Scan for the cell matching the given text and deliver its [X, Y] coordinate at center. 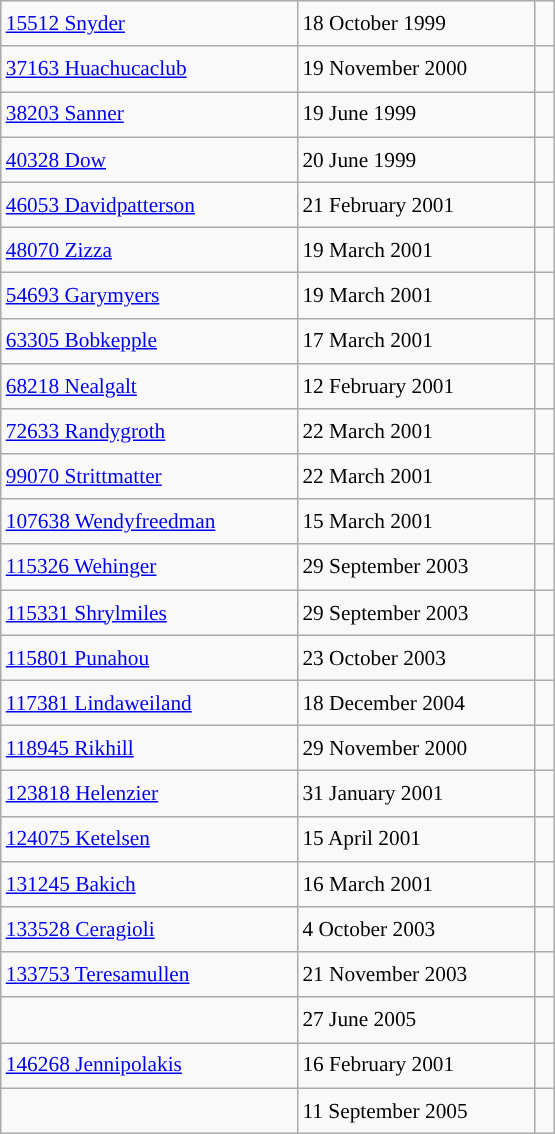
133753 Teresamullen [150, 974]
16 March 2001 [416, 884]
48070 Zizza [150, 250]
40328 Dow [150, 160]
115801 Punahou [150, 658]
19 June 1999 [416, 114]
117381 Lindaweiland [150, 702]
131245 Bakich [150, 884]
107638 Wendyfreedman [150, 522]
15 April 2001 [416, 838]
99070 Strittmatter [150, 476]
37163 Huachucaclub [150, 68]
21 February 2001 [416, 204]
15 March 2001 [416, 522]
146268 Jennipolakis [150, 1066]
17 March 2001 [416, 340]
115331 Shrylmiles [150, 612]
123818 Helenzier [150, 794]
23 October 2003 [416, 658]
27 June 2005 [416, 1020]
72633 Randygroth [150, 432]
18 December 2004 [416, 702]
11 September 2005 [416, 1110]
68218 Nealgalt [150, 386]
124075 Ketelsen [150, 838]
16 February 2001 [416, 1066]
15512 Snyder [150, 24]
46053 Davidpatterson [150, 204]
63305 Bobkepple [150, 340]
4 October 2003 [416, 930]
19 November 2000 [416, 68]
118945 Rikhill [150, 748]
115326 Wehinger [150, 566]
12 February 2001 [416, 386]
18 October 1999 [416, 24]
20 June 1999 [416, 160]
29 November 2000 [416, 748]
31 January 2001 [416, 794]
21 November 2003 [416, 974]
54693 Garymyers [150, 296]
38203 Sanner [150, 114]
133528 Ceragioli [150, 930]
